Return (x, y) of the center of cell containing provided text 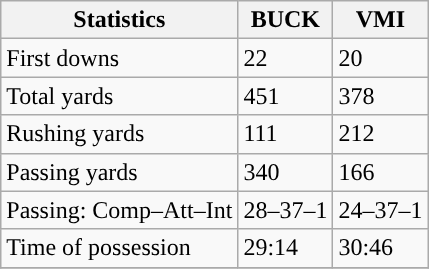
Rushing yards (120, 134)
Passing: Comp–Att–Int (120, 210)
378 (380, 96)
VMI (380, 20)
30:46 (380, 248)
451 (286, 96)
340 (286, 172)
BUCK (286, 20)
Time of possession (120, 248)
212 (380, 134)
22 (286, 58)
28–37–1 (286, 210)
29:14 (286, 248)
Passing yards (120, 172)
Statistics (120, 20)
First downs (120, 58)
166 (380, 172)
111 (286, 134)
24–37–1 (380, 210)
Total yards (120, 96)
20 (380, 58)
